Determine the (x, y) coordinate at the center of the cell enclosing the given text.  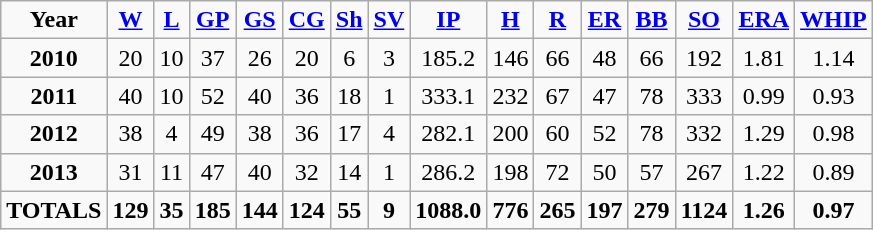
1.81 (764, 58)
6 (349, 58)
GS (260, 20)
48 (604, 58)
17 (349, 134)
200 (510, 134)
BB (652, 20)
SO (704, 20)
332 (704, 134)
26 (260, 58)
185 (212, 210)
H (510, 20)
286.2 (448, 172)
2010 (54, 58)
333.1 (448, 96)
0.97 (834, 210)
282.1 (448, 134)
129 (130, 210)
0.99 (764, 96)
55 (349, 210)
265 (558, 210)
32 (306, 172)
60 (558, 134)
37 (212, 58)
GP (212, 20)
279 (652, 210)
14 (349, 172)
31 (130, 172)
72 (558, 172)
2013 (54, 172)
0.89 (834, 172)
333 (704, 96)
IP (448, 20)
9 (389, 210)
1088.0 (448, 210)
185.2 (448, 58)
35 (172, 210)
W (130, 20)
Sh (349, 20)
124 (306, 210)
1124 (704, 210)
776 (510, 210)
144 (260, 210)
TOTALS (54, 210)
2012 (54, 134)
57 (652, 172)
L (172, 20)
49 (212, 134)
SV (389, 20)
R (558, 20)
11 (172, 172)
0.93 (834, 96)
1.14 (834, 58)
1.22 (764, 172)
232 (510, 96)
3 (389, 58)
1.29 (764, 134)
2011 (54, 96)
Year (54, 20)
0.98 (834, 134)
67 (558, 96)
ERA (764, 20)
198 (510, 172)
CG (306, 20)
18 (349, 96)
ER (604, 20)
192 (704, 58)
50 (604, 172)
267 (704, 172)
1.26 (764, 210)
WHIP (834, 20)
197 (604, 210)
146 (510, 58)
